Determine the (X, Y) coordinate at the center of the cell enclosing the given text.  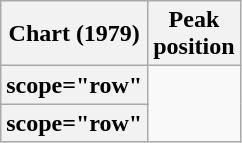
Peakposition (194, 34)
Chart (1979) (74, 34)
